Provide the (X, Y) coordinate of the cell's center where the given text is located.  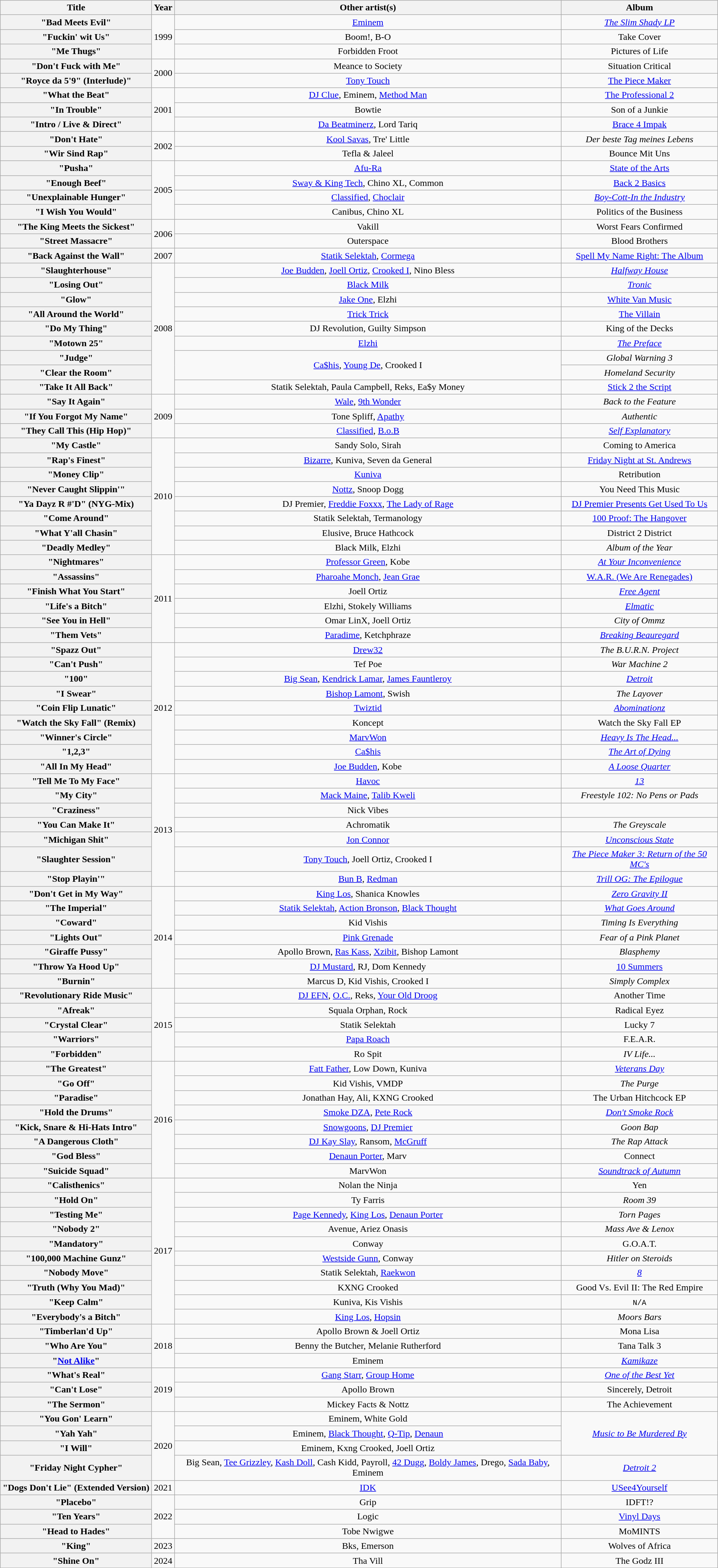
DJ Mustard, RJ, Dom Kennedy (368, 966)
Unconscious State (639, 839)
"Don't Hate" (76, 139)
Detroit 2 (639, 1468)
Big Sean, Kendrick Lamar, James Fauntleroy (368, 679)
Tony Touch (368, 81)
Benny the Butcher, Melanie Rutherford (368, 1346)
"Who Are You" (76, 1346)
Tha Vill (368, 1560)
"Coward" (76, 923)
"Slaughter Session" (76, 859)
Denaun Porter, Marv (368, 1156)
USee4Yourself (639, 1487)
"Back Against the Wall" (76, 256)
At Your Inconvenience (639, 562)
2000 (163, 73)
2016 (163, 1119)
"Don't Fuck with Me" (76, 66)
Zero Gravity II (639, 894)
Watch the Sky Fall EP (639, 723)
Radical Eyez (639, 1010)
G.O.A.T. (639, 1244)
F.E.A.R. (639, 1039)
Simply Complex (639, 981)
"Craziness" (76, 810)
Connect (639, 1156)
Nottz, Snoop Dogg (368, 489)
"Crystal Clear" (76, 1025)
Afu-Ra (368, 168)
Album of the Year (639, 547)
"Timberlan'd Up" (76, 1331)
1999 (163, 37)
Westside Gunn, Conway (368, 1258)
Tone Spliff, Apathy (368, 416)
"God Bless" (76, 1156)
Elzhi (368, 343)
DJ Premier, Freddie Foxxx, The Lady of Rage (368, 504)
Papa Roach (368, 1039)
Bizarre, Kuniva, Seven da General (368, 460)
"The Greatest" (76, 1068)
"What's Real" (76, 1375)
Statik Selektah, Action Bronson, Black Thought (368, 908)
Boy-Cott-In the Industry (639, 197)
Don't Smoke Rock (639, 1112)
Take Cover (639, 37)
"Paradise" (76, 1098)
District 2 District (639, 533)
Halfway House (639, 270)
Vakill (368, 227)
2009 (163, 416)
Homeland Security (639, 372)
Grip (368, 1502)
Kuniva (368, 475)
Havoc (368, 781)
Fatt Father, Low Down, Kuniva (368, 1068)
Kid Vishis (368, 923)
"The Sermon" (76, 1404)
N/A (639, 1302)
"Coin Flip Lunatic" (76, 708)
"Kick, Snare & Hi-Hats Intro" (76, 1127)
"Tell Me To My Face" (76, 781)
"The Imperial" (76, 908)
"Forbidden" (76, 1054)
"Me Thugs" (76, 51)
2005 (163, 190)
Nick Vibes (368, 810)
"All Around the World" (76, 314)
The Achievement (639, 1404)
"Revolutionary Ride Music" (76, 996)
Joell Ortiz (368, 591)
Pictures of Life (639, 51)
2019 (163, 1390)
Kool Savas, Tre' Little (368, 139)
Breaking Beauregard (639, 635)
Wolves of Africa (639, 1546)
Spell My Name Right: The Album (639, 256)
The Piece Maker (639, 81)
Koncept (368, 723)
"Wir Sind Rap" (76, 153)
"Unexplainable Hunger" (76, 197)
"Motown 25" (76, 343)
Soundtrack of Autumn (639, 1171)
Black Milk, Elzhi (368, 547)
Tefla & Jaleel (368, 153)
The Greyscale (639, 825)
"Assassins" (76, 577)
"I Swear" (76, 694)
Statik Selektah, Cormega (368, 256)
Kamikaze (639, 1361)
Global Warning 3 (639, 358)
Conway (368, 1244)
Timing Is Everything (639, 923)
"Go Off" (76, 1083)
Sandy Solo, Sirah (368, 445)
"Come Around" (76, 518)
City of Ommz (639, 620)
"Not Alike" (76, 1361)
IDK (368, 1487)
2010 (163, 496)
"Burnin" (76, 981)
"What the Beat" (76, 95)
Pink Grenade (368, 937)
2023 (163, 1546)
Bowtie (368, 110)
"Clear the Room" (76, 372)
Authentic (639, 416)
Squala Orphan, Rock (368, 1010)
Da Beatminerz, Lord Tariq (368, 124)
The Rap Attack (639, 1142)
"In Trouble" (76, 110)
"Suicide Squad" (76, 1171)
10 Summers (639, 966)
Another Time (639, 996)
"A Dangerous Cloth" (76, 1142)
Self Explanatory (639, 431)
"Michigan Shit" (76, 839)
Elusive, Bruce Hathcock (368, 533)
Avenue, Ariez Onasis (368, 1229)
Jon Connor (368, 839)
"Nobody 2" (76, 1229)
Forbidden Froot (368, 51)
Bks, Emerson (368, 1546)
"If You Forgot My Name" (76, 416)
2002 (163, 146)
Snowgoons, DJ Premier (368, 1127)
2011 (163, 598)
Yen (639, 1185)
"I Wish You Would" (76, 212)
"Lights Out" (76, 937)
Veterans Day (639, 1068)
"Street Massacre" (76, 241)
"My Castle" (76, 445)
Kuniva, Kis Vishis (368, 1302)
IV Life... (639, 1054)
"Never Caught Slippin'" (76, 489)
13 (639, 781)
King Los, Hopsin (368, 1317)
2017 (163, 1251)
State of the Arts (639, 168)
"I Will" (76, 1448)
"Life's a Bitch" (76, 606)
Eminem, White Gold (368, 1419)
Boom!, B-O (368, 37)
Apollo Brown (368, 1390)
Mona Lisa (639, 1331)
"Rap's Finest" (76, 460)
"Spazz Out" (76, 650)
Heavy Is The Head... (639, 737)
"Ten Years" (76, 1517)
Der beste Tag meines Lebens (639, 139)
Nolan the Ninja (368, 1185)
Gang Starr, Group Home (368, 1375)
Goon Bap (639, 1127)
Canibus, Chino XL (368, 212)
The Godz III (639, 1560)
"The King Meets the Sickest" (76, 227)
"Slaughterhouse" (76, 270)
"100" (76, 679)
"Finish What You Start" (76, 591)
Torn Pages (639, 1215)
Trick Trick (368, 314)
"Pusha" (76, 168)
"King" (76, 1546)
Worst Fears Confirmed (639, 227)
"Yah Yah" (76, 1433)
A Loose Quarter (639, 766)
Ca$his (368, 752)
"Intro / Live & Direct" (76, 124)
"They Call This (Hip Hop)" (76, 431)
Sway & King Tech, Chino XL, Common (368, 183)
"Can't Lose" (76, 1390)
War Machine 2 (639, 664)
Stick 2 the Script (639, 387)
Room 39 (639, 1200)
Hitler on Steroids (639, 1258)
Album (639, 8)
"Keep Calm" (76, 1302)
2024 (163, 1560)
"Testing Me" (76, 1215)
"Everybody's a Bitch" (76, 1317)
Elzhi, Stokely Williams (368, 606)
"Stop Playin'" (76, 879)
Ty Farris (368, 1200)
"Take It All Back" (76, 387)
Bun B, Redman (368, 879)
"Bad Meets Evil" (76, 22)
Politics of the Business (639, 212)
"Deadly Medley" (76, 547)
2012 (163, 708)
DJ Revolution, Guilty Simpson (368, 329)
"Do My Thing" (76, 329)
2014 (163, 937)
"Giraffe Pussy" (76, 952)
The Layover (639, 694)
Jonathan Hay, Ali, KXNG Crooked (368, 1098)
KXNG Crooked (368, 1287)
Other artist(s) (368, 8)
You Need This Music (639, 489)
The Urban Hitchcock EP (639, 1098)
DJ Clue, Eminem, Method Man (368, 95)
DJ EFN, O.C., Reks, Your Old Droog (368, 996)
Logic (368, 1517)
Drew32 (368, 650)
2006 (163, 234)
"Head to Hades" (76, 1531)
"Money Clip" (76, 475)
Pharoahe Monch, Jean Grae (368, 577)
Statik Selektah, Raekwon (368, 1273)
"1,2,3" (76, 752)
"Nobody Move" (76, 1273)
"Losing Out" (76, 285)
Classified, Choclair (368, 197)
Elmatic (639, 606)
Marcus D, Kid Vishis, Crooked I (368, 981)
Achromatik (368, 825)
The Purge (639, 1083)
"Placebo" (76, 1502)
Ro Spit (368, 1054)
"Warriors" (76, 1039)
"You Gon' Learn" (76, 1419)
2018 (163, 1346)
"Royce da 5'9" (Interlude)" (76, 81)
IDFT!? (639, 1502)
8 (639, 1273)
Tef Poe (368, 664)
Statik Selektah (368, 1025)
Smoke DZA, Pete Rock (368, 1112)
King Los, Shanica Knowles (368, 894)
Kid Vishis, VMDP (368, 1083)
What Goes Around (639, 908)
"You Can Make It" (76, 825)
Freestyle 102: No Pens or Pads (639, 796)
The Preface (639, 343)
"Ya Dayz R #'D" (NYG-Mix) (76, 504)
Tana Talk 3 (639, 1346)
Meance to Society (368, 66)
"Say It Again" (76, 401)
Professor Green, Kobe (368, 562)
Situation Critical (639, 66)
Jake One, Elzhi (368, 299)
"Afreak" (76, 1010)
King of the Decks (639, 329)
Mickey Facts & Nottz (368, 1404)
Big Sean, Tee Grizzley, Kash Doll, Cash Kidd, Payroll, 42 Dugg, Boldy James, Drego, Sada Baby, Eminem (368, 1468)
"100,000 Machine Gunz" (76, 1258)
Back 2 Basics (639, 183)
Blood Brothers (639, 241)
The Slim Shady LP (639, 22)
2007 (163, 256)
Year (163, 8)
"Winner's Circle" (76, 737)
"Shine On" (76, 1560)
Back to the Feature (639, 401)
2021 (163, 1487)
"Throw Ya Hood Up" (76, 966)
Tobe Nwigwe (368, 1531)
Lucky 7 (639, 1025)
W.A.R. (We Are Renegades) (639, 577)
White Van Music (639, 299)
Eminem, Kxng Crooked, Joell Ortiz (368, 1448)
"Enough Beef" (76, 183)
Music to Be Murdered By (639, 1433)
Wale, 9th Wonder (368, 401)
Detroit (639, 679)
Friday Night at St. Andrews (639, 460)
"Glow" (76, 299)
"Judge" (76, 358)
Sincerely, Detroit (639, 1390)
"Can't Push" (76, 664)
Free Agent (639, 591)
Page Kennedy, King Los, Denaun Porter (368, 1215)
Apollo Brown & Joell Ortiz (368, 1331)
"Watch the Sky Fall" (Remix) (76, 723)
Classified, B.o.B (368, 431)
Retribution (639, 475)
One of the Best Yet (639, 1375)
Abominationz (639, 708)
Ca$his, Young De, Crooked I (368, 365)
Tronic (639, 285)
Bishop Lamont, Swish (368, 694)
"Don't Get in My Way" (76, 894)
100 Proof: The Hangover (639, 518)
Brace 4 Impak (639, 124)
Black Milk (368, 285)
The Professional 2 (639, 95)
"Dogs Don't Lie" (Extended Version) (76, 1487)
2013 (163, 830)
Paradime, Ketchphraze (368, 635)
"Hold the Drums" (76, 1112)
"Hold On" (76, 1200)
"My City" (76, 796)
Fear of a Pink Planet (639, 937)
"Nightmares" (76, 562)
MoMINTS (639, 1531)
Blasphemy (639, 952)
2020 (163, 1446)
"Truth (Why You Mad)" (76, 1287)
2015 (163, 1025)
Mass Ave & Lenox (639, 1229)
DJ Kay Slay, Ransom, McGruff (368, 1142)
Twiztid (368, 708)
"Friday Night Cypher" (76, 1468)
Apollo Brown, Ras Kass, Xzibit, Bishop Lamont (368, 952)
The Piece Maker 3: Return of the 50 MC's (639, 859)
Joe Budden, Joell Ortiz, Crooked I, Nino Bless (368, 270)
Son of a Junkie (639, 110)
Mack Maine, Talib Kweli (368, 796)
Coming to America (639, 445)
"All In My Head" (76, 766)
"Calisthenics" (76, 1185)
Omar LinX, Joell Ortiz (368, 620)
Moors Bars (639, 1317)
Eminem, Black Thought, Q-Tip, Denaun (368, 1433)
"Mandatory" (76, 1244)
"What Y'all Chasin" (76, 533)
"Fuckin' wit Us" (76, 37)
Tony Touch, Joell Ortiz, Crooked I (368, 859)
Joe Budden, Kobe (368, 766)
DJ Premier Presents Get Used To Us (639, 504)
Good Vs. Evil II: The Red Empire (639, 1287)
Title (76, 8)
Trill OG: The Epilogue (639, 879)
Vinyl Days (639, 1517)
The Villain (639, 314)
The Art of Dying (639, 752)
The B.U.R.N. Project (639, 650)
2008 (163, 329)
2001 (163, 110)
"Them Vets" (76, 635)
Statik Selektah, Paula Campbell, Reks, Ea$y Money (368, 387)
2022 (163, 1517)
Statik Selektah, Termanology (368, 518)
"See You in Hell" (76, 620)
Bounce Mit Uns (639, 153)
Outerspace (368, 241)
